For the text-containing cell, return its midpoint in (X, Y) coordinate format. 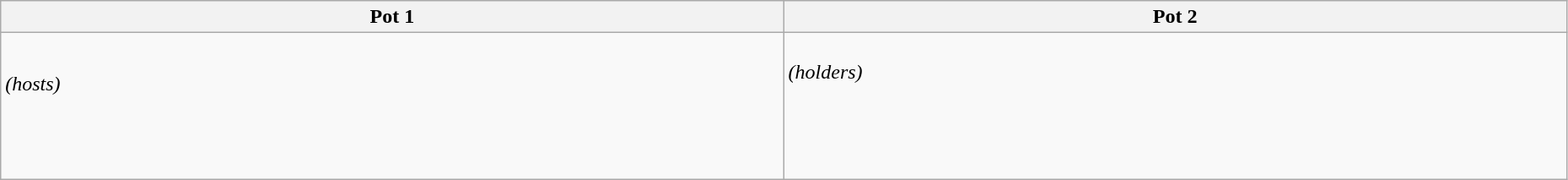
(holders) (1175, 106)
Pot 1 (392, 17)
Pot 2 (1175, 17)
(hosts) (392, 106)
